Identify which cell holds the provided text, then report its (X, Y) central coordinate. 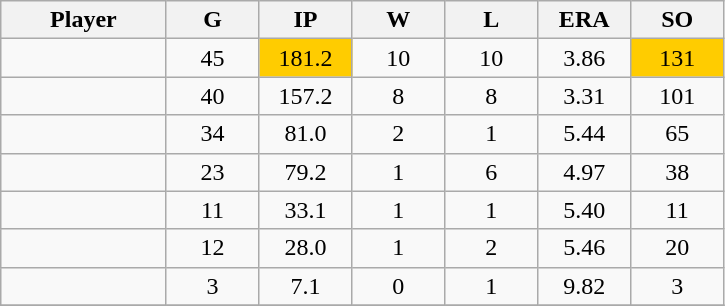
5.46 (584, 248)
Player (84, 20)
33.1 (306, 210)
4.97 (584, 172)
181.2 (306, 58)
65 (678, 134)
3.31 (584, 96)
9.82 (584, 286)
34 (212, 134)
0 (398, 286)
IP (306, 20)
20 (678, 248)
W (398, 20)
131 (678, 58)
45 (212, 58)
12 (212, 248)
5.40 (584, 210)
SO (678, 20)
101 (678, 96)
ERA (584, 20)
157.2 (306, 96)
G (212, 20)
7.1 (306, 286)
23 (212, 172)
L (492, 20)
38 (678, 172)
40 (212, 96)
81.0 (306, 134)
79.2 (306, 172)
3.86 (584, 58)
5.44 (584, 134)
28.0 (306, 248)
6 (492, 172)
